From the cell containing the given text, extract its center point as [x, y] coordinate. 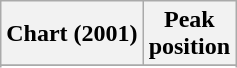
Peakposition [189, 34]
Chart (2001) [72, 34]
